Scan for the cell matching the given text and deliver its (X, Y) coordinate at center. 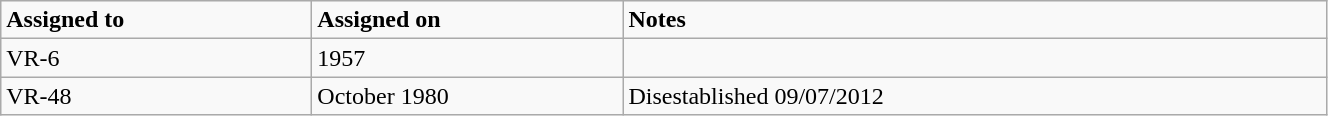
1957 (468, 58)
Notes (975, 20)
Assigned on (468, 20)
Disestablished 09/07/2012 (975, 96)
VR-48 (156, 96)
VR-6 (156, 58)
Assigned to (156, 20)
October 1980 (468, 96)
